For the text-containing cell, return its midpoint in (X, Y) coordinate format. 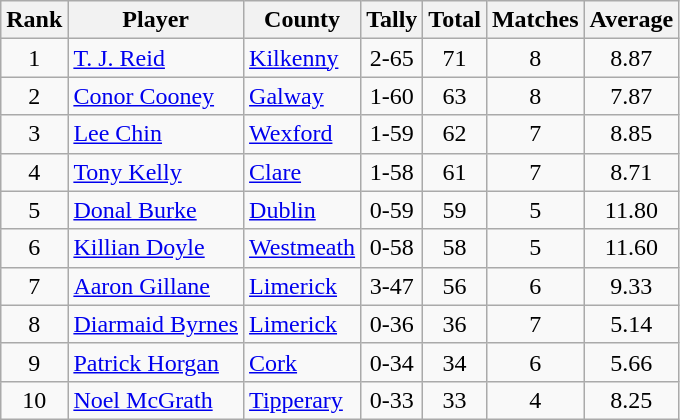
Killian Doyle (156, 248)
61 (455, 172)
8.85 (632, 134)
T. J. Reid (156, 58)
71 (455, 58)
0-33 (392, 400)
3 (34, 134)
Total (455, 20)
2-65 (392, 58)
0-36 (392, 324)
5.66 (632, 362)
Tipperary (302, 400)
Diarmaid Byrnes (156, 324)
0-58 (392, 248)
Wexford (302, 134)
Clare (302, 172)
Dublin (302, 210)
Aaron Gillane (156, 286)
8.71 (632, 172)
Patrick Horgan (156, 362)
Matches (535, 20)
0-34 (392, 362)
Noel McGrath (156, 400)
56 (455, 286)
1-59 (392, 134)
33 (455, 400)
Player (156, 20)
Galway (302, 96)
9.33 (632, 286)
58 (455, 248)
Average (632, 20)
9 (34, 362)
8.87 (632, 58)
5.14 (632, 324)
8.25 (632, 400)
7.87 (632, 96)
1-60 (392, 96)
Kilkenny (302, 58)
2 (34, 96)
11.80 (632, 210)
11.60 (632, 248)
Lee Chin (156, 134)
59 (455, 210)
34 (455, 362)
0-59 (392, 210)
Donal Burke (156, 210)
Cork (302, 362)
Tally (392, 20)
62 (455, 134)
Conor Cooney (156, 96)
1 (34, 58)
10 (34, 400)
Westmeath (302, 248)
63 (455, 96)
3-47 (392, 286)
Rank (34, 20)
County (302, 20)
36 (455, 324)
Tony Kelly (156, 172)
1-58 (392, 172)
